Scan for the cell matching the given text and deliver its [x, y] coordinate at center. 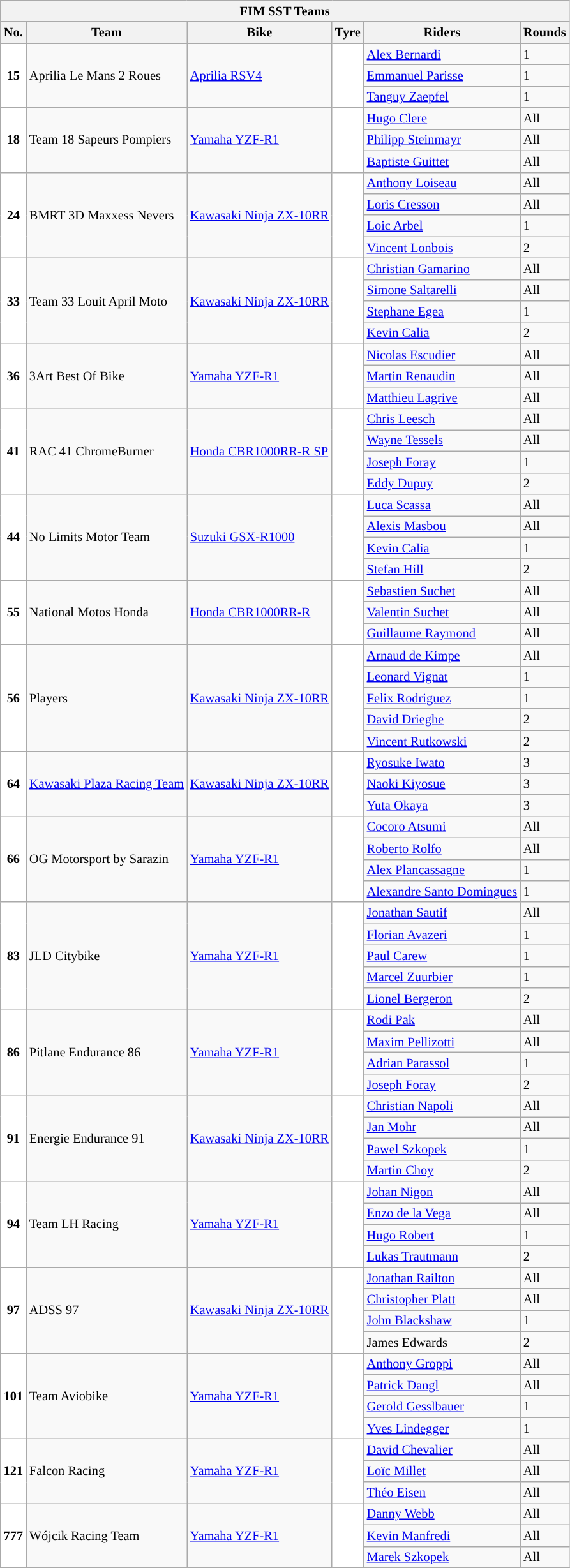
Alexandre Santo Domingues [442, 891]
Tyre [348, 33]
56 [13, 698]
Enzo de la Vega [442, 1213]
777 [13, 1535]
Danny Webb [442, 1514]
Jonathan Railton [442, 1278]
Cocoro Atsumi [442, 827]
Jonathan Sautif [442, 913]
Kawasaki Plaza Racing Team [107, 783]
86 [13, 1053]
Hugo Clere [442, 119]
15 [13, 75]
FIM SST Teams [285, 11]
41 [13, 452]
24 [13, 216]
Christian Napoli [442, 1106]
Jan Mohr [442, 1127]
Simone Saltarelli [442, 290]
Nicolas Escudier [442, 355]
Sebastien Suchet [442, 591]
Vincent Rutkowski [442, 741]
Naoki Kiyosue [442, 784]
Christopher Platt [442, 1299]
Valentin Suchet [442, 612]
OG Motorsport by Sarazin [107, 859]
Team 33 Louit April Moto [107, 301]
John Blackshaw [442, 1320]
Alexis Masbou [442, 526]
David Drieghe [442, 720]
Stephane Egea [442, 312]
Lionel Bergeron [442, 999]
No Limits Motor Team [107, 537]
James Edwards [442, 1342]
Leonard Vignat [442, 677]
Arnaud de Kimpe [442, 655]
Team LH Racing [107, 1224]
Wójcik Racing Team [107, 1535]
Anthony Groppi [442, 1364]
Ryosuke Iwato [442, 762]
Eddy Dupuy [442, 484]
Suzuki GSX-R1000 [259, 537]
Loris Cresson [442, 204]
Pawel Szkopek [442, 1149]
66 [13, 859]
Yves Lindegger [442, 1428]
Loic Arbel [442, 226]
Patrick Dangl [442, 1385]
JLD Citybike [107, 956]
Stefan Hill [442, 569]
55 [13, 612]
Baptiste Guittet [442, 161]
BMRT 3D Maxxess Nevers [107, 216]
David Chevalier [442, 1449]
Tanguy Zaepfel [442, 97]
Roberto Rolfo [442, 848]
Chris Leesch [442, 419]
Luca Scassa [442, 505]
Felix Rodriguez [442, 698]
Players [107, 698]
Lukas Trautmann [442, 1256]
Vincent Lonbois [442, 248]
Bike [259, 33]
Falcon Racing [107, 1471]
Loïc Millet [442, 1471]
Rodi Pak [442, 1020]
Rounds [545, 33]
Team 18 Sapeurs Pompiers [107, 140]
Aprilia Le Mans 2 Roues [107, 75]
83 [13, 956]
Wayne Tessels [442, 440]
Team Aviobike [107, 1396]
Martin Renaudin [442, 376]
ADSS 97 [107, 1310]
Kevin Manfredi [442, 1535]
Philipp Steinmayr [442, 140]
Alex Plancassagne [442, 870]
Emmanuel Parisse [442, 75]
Maxim Pellizotti [442, 1042]
Aprilia RSV4 [259, 75]
3Art Best Of Bike [107, 376]
33 [13, 301]
Anthony Loiseau [442, 183]
18 [13, 140]
RAC 41 ChromeBurner [107, 452]
Adrian Parassol [442, 1063]
97 [13, 1310]
44 [13, 537]
Paul Carew [442, 956]
National Motos Honda [107, 612]
Hugo Robert [442, 1235]
Energie Endurance 91 [107, 1138]
Johan Nigon [442, 1192]
Matthieu Lagrive [442, 397]
94 [13, 1224]
Martin Choy [442, 1171]
121 [13, 1471]
Christian Gamarino [442, 269]
Théo Eisen [442, 1493]
Gerold Gesslbauer [442, 1407]
Honda CBR1000RR-R SP [259, 452]
64 [13, 783]
Honda CBR1000RR-R [259, 612]
Team [107, 33]
Yuta Okaya [442, 806]
Marek Szkopek [442, 1557]
Florian Avazeri [442, 935]
Marcel Zuurbier [442, 977]
No. [13, 33]
Pitlane Endurance 86 [107, 1053]
Riders [442, 33]
Alex Bernardi [442, 54]
Guillaume Raymond [442, 633]
36 [13, 376]
101 [13, 1396]
91 [13, 1138]
